Output the (X, Y) coordinate of the center of the cell containing the given text.  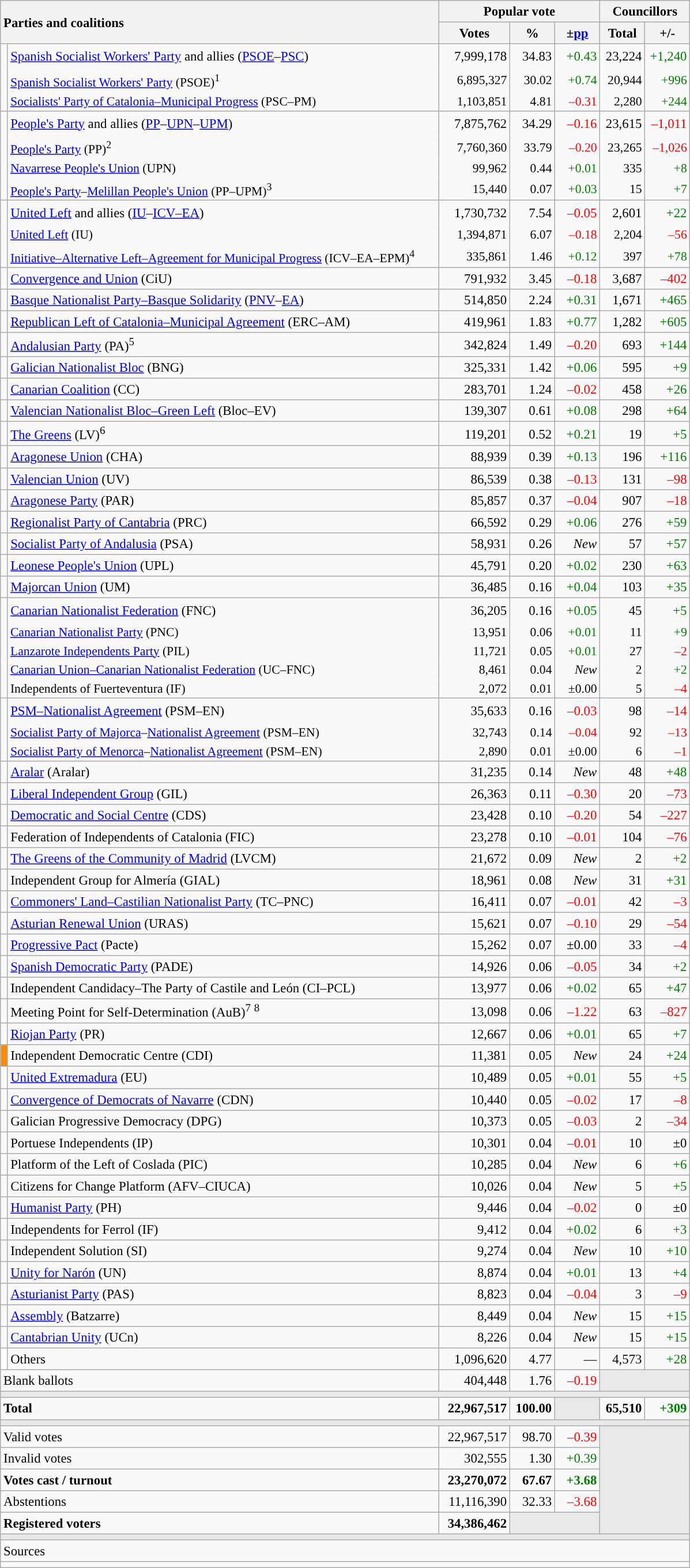
335,861 (474, 256)
11 (623, 632)
Valencian Union (UV) (223, 479)
0.37 (532, 500)
–227 (668, 815)
Liberal Independent Group (GIL) (223, 794)
1.30 (532, 1458)
+0.05 (578, 610)
Registered voters (220, 1523)
The Greens of the Community of Madrid (LVCM) (223, 859)
98 (623, 710)
Galician Nationalist Bloc (BNG) (223, 368)
+64 (668, 411)
Lanzarote Independents Party (PIL) (223, 651)
0.08 (532, 880)
–827 (668, 1011)
Basque Nationalist Party–Basque Solidarity (PNV–EA) (223, 300)
Abstentions (220, 1502)
34 (623, 967)
21,672 (474, 859)
–9 (668, 1294)
23,428 (474, 815)
+0.39 (578, 1458)
Independent Solution (SI) (223, 1251)
Invalid votes (220, 1458)
11,721 (474, 651)
1.49 (532, 345)
±pp (578, 33)
19 (623, 434)
Independent Democratic Centre (CDI) (223, 1056)
0.20 (532, 565)
88,939 (474, 457)
+116 (668, 457)
Andalusian Party (PA)5 (223, 345)
1,096,620 (474, 1359)
98.70 (532, 1437)
54 (623, 815)
Others (223, 1359)
+63 (668, 565)
45,791 (474, 565)
42 (623, 902)
Federation of Independents of Catalonia (FIC) (223, 837)
2,601 (623, 213)
15,621 (474, 923)
Platform of the Left of Coslada (PIC) (223, 1164)
63 (623, 1011)
Citizens for Change Platform (AFV–CIUCA) (223, 1186)
Sources (345, 1551)
397 (623, 256)
Canarian Union–Canarian Nationalist Federation (UC–FNC) (223, 670)
+144 (668, 345)
58,931 (474, 543)
Votes cast / turnout (220, 1480)
30.02 (532, 80)
404,448 (474, 1381)
0.11 (532, 794)
+0.03 (578, 189)
34,386,462 (474, 1523)
+24 (668, 1056)
1.24 (532, 390)
The Greens (LV)6 (223, 434)
Navarrese People's Union (UPN) (223, 168)
104 (623, 837)
4.81 (532, 101)
+0.43 (578, 56)
4,573 (623, 1359)
3.45 (532, 278)
Majorcan Union (UM) (223, 587)
Progressive Pact (Pacte) (223, 945)
66,592 (474, 522)
% (532, 33)
1.83 (532, 322)
Spanish Socialist Workers' Party (PSOE)1 (223, 80)
People's Party and allies (PP–UPN–UPM) (223, 123)
85,857 (474, 500)
+0.13 (578, 457)
10,301 (474, 1143)
+31 (668, 880)
Convergence and Union (CiU) (223, 278)
26,363 (474, 794)
+0.04 (578, 587)
3,687 (623, 278)
29 (623, 923)
+309 (668, 1409)
35,633 (474, 710)
Cantabrian Unity (UCn) (223, 1337)
595 (623, 368)
36,205 (474, 610)
0.29 (532, 522)
2,072 (474, 688)
55 (623, 1078)
302,555 (474, 1458)
458 (623, 390)
–1.22 (578, 1011)
791,932 (474, 278)
–14 (668, 710)
PSM–Nationalist Agreement (PSM–EN) (223, 710)
+0.08 (578, 411)
–34 (668, 1121)
1.46 (532, 256)
907 (623, 500)
196 (623, 457)
14,926 (474, 967)
Humanist Party (PH) (223, 1208)
–3 (668, 902)
+0.12 (578, 256)
2,280 (623, 101)
10,440 (474, 1100)
— (578, 1359)
65,510 (623, 1409)
9,274 (474, 1251)
9,412 (474, 1229)
–1,011 (668, 123)
1,671 (623, 300)
13,951 (474, 632)
31,235 (474, 772)
Independent Candidacy–The Party of Castile and León (CI–PCL) (223, 988)
419,961 (474, 322)
+0.74 (578, 80)
+57 (668, 543)
10,489 (474, 1078)
283,701 (474, 390)
People's Party–Melillan People's Union (PP–UPM)3 (223, 189)
–18 (668, 500)
+996 (668, 80)
34.29 (532, 123)
–76 (668, 837)
131 (623, 479)
0.61 (532, 411)
4.77 (532, 1359)
Regionalist Party of Cantabria (PRC) (223, 522)
6.07 (532, 235)
32.33 (532, 1502)
8,461 (474, 670)
18,961 (474, 880)
Convergence of Democrats of Navarre (CDN) (223, 1100)
+10 (668, 1251)
342,824 (474, 345)
+3 (668, 1229)
23,224 (623, 56)
Parties and coalitions (220, 22)
34.83 (532, 56)
Aralar (Aralar) (223, 772)
9,446 (474, 1208)
–402 (668, 278)
1.42 (532, 368)
514,850 (474, 300)
Socialists' Party of Catalonia–Municipal Progress (PSC–PM) (223, 101)
Socialist Party of Andalusia (PSA) (223, 543)
1,730,732 (474, 213)
11,381 (474, 1056)
Asturian Renewal Union (URAS) (223, 923)
23,265 (623, 147)
Votes (474, 33)
27 (623, 651)
–1,026 (668, 147)
7.54 (532, 213)
Independents for Ferrol (IF) (223, 1229)
67.67 (532, 1480)
+465 (668, 300)
0.44 (532, 168)
+4 (668, 1272)
–0.13 (578, 479)
–2 (668, 651)
10,373 (474, 1121)
8,823 (474, 1294)
Initiative–Alternative Left–Agreement for Municipal Progress (ICV–EA–EPM)4 (223, 256)
23,615 (623, 123)
2,204 (623, 235)
Aragonese Union (CHA) (223, 457)
+6 (668, 1164)
Spanish Socialist Workers' Party and allies (PSOE–PSC) (223, 56)
Canarian Nationalist Federation (FNC) (223, 610)
+26 (668, 390)
103 (623, 587)
8,226 (474, 1337)
Aragonese Party (PAR) (223, 500)
Independent Group for Almería (GIAL) (223, 880)
0.09 (532, 859)
45 (623, 610)
United Left and allies (IU–ICV–EA) (223, 213)
6,895,327 (474, 80)
335 (623, 168)
–1 (668, 751)
Councillors (645, 12)
Popular vote (519, 12)
+/- (668, 33)
Valid votes (220, 1437)
32,743 (474, 732)
Unity for Narón (UN) (223, 1272)
100.00 (532, 1409)
33 (623, 945)
0.52 (532, 434)
–0.16 (578, 123)
33.79 (532, 147)
+35 (668, 587)
Canarian Nationalist Party (PNC) (223, 632)
–0.19 (578, 1381)
–56 (668, 235)
–0.31 (578, 101)
693 (623, 345)
–73 (668, 794)
31 (623, 880)
Blank ballots (220, 1381)
–8 (668, 1100)
+3.68 (578, 1480)
15,262 (474, 945)
Republican Left of Catalonia–Municipal Agreement (ERC–AM) (223, 322)
–13 (668, 732)
1,103,851 (474, 101)
+1,240 (668, 56)
–54 (668, 923)
People's Party (PP)2 (223, 147)
13 (623, 1272)
7,875,762 (474, 123)
13,977 (474, 988)
17 (623, 1100)
2.24 (532, 300)
–98 (668, 479)
10,285 (474, 1164)
United Left (IU) (223, 235)
0.38 (532, 479)
8,449 (474, 1316)
139,307 (474, 411)
23,278 (474, 837)
+605 (668, 322)
15,440 (474, 189)
1,394,871 (474, 235)
7,760,360 (474, 147)
86,539 (474, 479)
+22 (668, 213)
+78 (668, 256)
298 (623, 411)
119,201 (474, 434)
Socialist Party of Menorca–Nationalist Agreement (PSM–EN) (223, 751)
16,411 (474, 902)
Assembly (Batzarre) (223, 1316)
20,944 (623, 80)
–0.10 (578, 923)
+59 (668, 522)
0.26 (532, 543)
Riojan Party (PR) (223, 1034)
12,667 (474, 1034)
7,999,178 (474, 56)
23,270,072 (474, 1480)
+244 (668, 101)
–3.68 (578, 1502)
Socialist Party of Majorca–Nationalist Agreement (PSM–EN) (223, 732)
20 (623, 794)
92 (623, 732)
0.39 (532, 457)
36,485 (474, 587)
Galician Progressive Democracy (DPG) (223, 1121)
57 (623, 543)
+8 (668, 168)
1.76 (532, 1381)
13,098 (474, 1011)
+0.77 (578, 322)
3 (623, 1294)
325,331 (474, 368)
Portuese Independents (IP) (223, 1143)
+47 (668, 988)
Leonese People's Union (UPL) (223, 565)
1,282 (623, 322)
0 (623, 1208)
United Extremadura (EU) (223, 1078)
Meeting Point for Self-Determination (AuB)7 8 (223, 1011)
Asturianist Party (PAS) (223, 1294)
+0.31 (578, 300)
Canarian Coalition (CC) (223, 390)
Commoners' Land–Castilian Nationalist Party (TC–PNC) (223, 902)
230 (623, 565)
48 (623, 772)
+0.21 (578, 434)
10,026 (474, 1186)
–0.30 (578, 794)
8,874 (474, 1272)
Spanish Democratic Party (PADE) (223, 967)
Valencian Nationalist Bloc–Green Left (Bloc–EV) (223, 411)
Independents of Fuerteventura (IF) (223, 688)
+48 (668, 772)
Democratic and Social Centre (CDS) (223, 815)
+28 (668, 1359)
24 (623, 1056)
–0.39 (578, 1437)
11,116,390 (474, 1502)
99,962 (474, 168)
276 (623, 522)
2,890 (474, 751)
